Return [X, Y] of the center of cell containing provided text 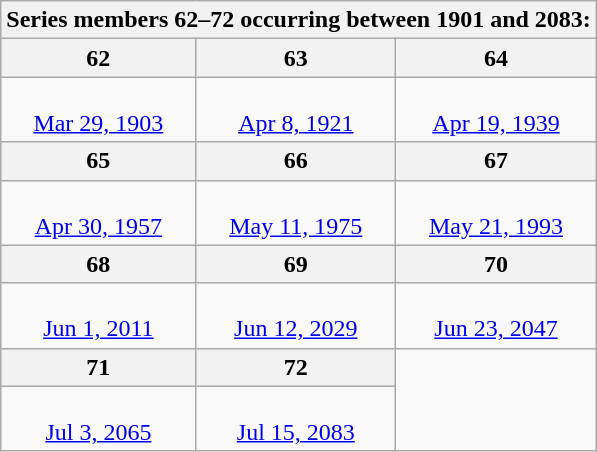
Jun 12, 2029 [296, 316]
May 21, 1993 [496, 212]
65 [98, 161]
72 [296, 367]
68 [98, 264]
64 [496, 58]
Mar 29, 1903 [98, 110]
Jun 23, 2047 [496, 316]
70 [496, 264]
Jun 1, 2011 [98, 316]
69 [296, 264]
66 [296, 161]
71 [98, 367]
Series members 62–72 occurring between 1901 and 2083: [299, 20]
Jul 3, 2065 [98, 418]
May 11, 1975 [296, 212]
Apr 30, 1957 [98, 212]
67 [496, 161]
Apr 8, 1921 [296, 110]
63 [296, 58]
Jul 15, 2083 [296, 418]
Apr 19, 1939 [496, 110]
62 [98, 58]
